Find where the given text appears and provide that cell's center as [X, Y] coordinate. 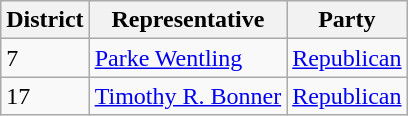
7 [45, 58]
Parke Wentling [188, 58]
Timothy R. Bonner [188, 96]
17 [45, 96]
Representative [188, 20]
District [45, 20]
Party [347, 20]
